Return (x, y) of the center of cell containing provided text 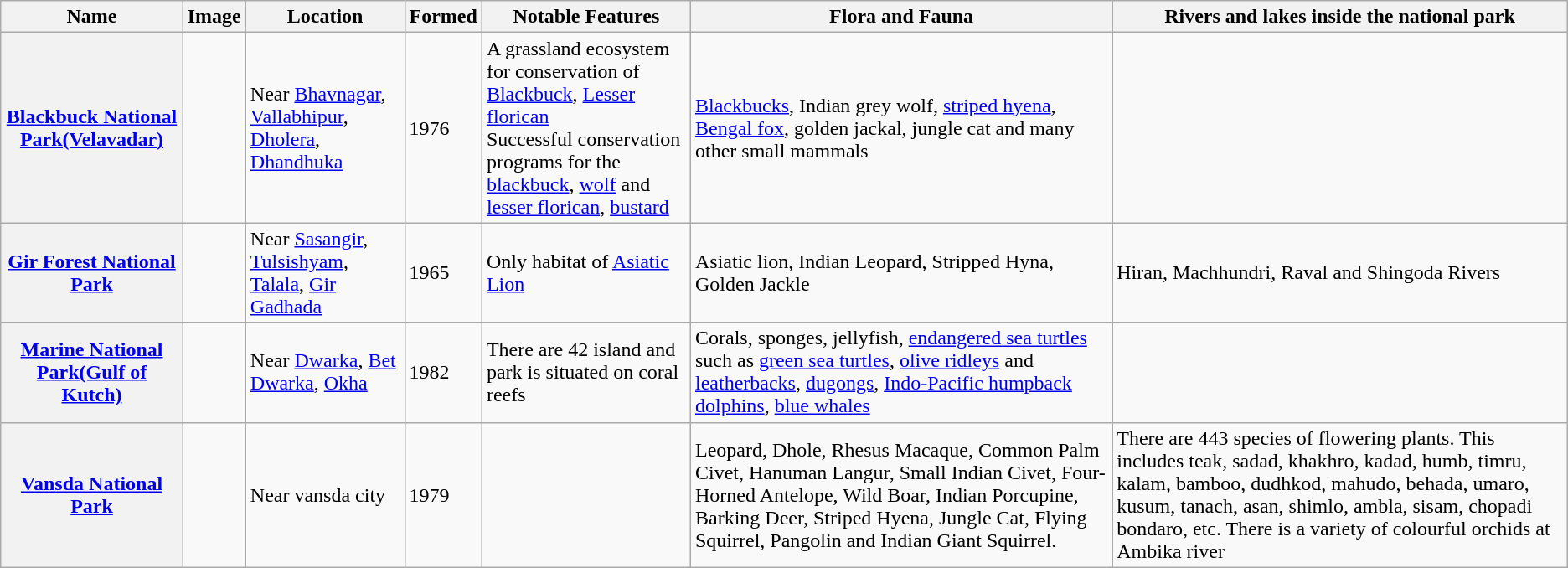
Formed (443, 17)
1965 (443, 273)
Flora and Fauna (901, 17)
Vansda National Park (92, 494)
Blackbucks, Indian grey wolf, striped hyena, Bengal fox, golden jackal, jungle cat and many other small mammals (901, 127)
Notable Features (586, 17)
1979 (443, 494)
Gir Forest National Park (92, 273)
Blackbuck National Park(Velavadar) (92, 127)
Rivers and lakes inside the national park (1340, 17)
Near Sasangir, Tulsishyam, Talala, Gir Gadhada (325, 273)
1982 (443, 372)
Image (214, 17)
Marine National Park(Gulf of Kutch) (92, 372)
Asiatic lion, Indian Leopard, Stripped Hyna, Golden Jackle (901, 273)
1976 (443, 127)
Near vansda city (325, 494)
Near Bhavnagar, Vallabhipur, Dholera, Dhandhuka (325, 127)
Only habitat of Asiatic Lion (586, 273)
Location (325, 17)
Near Dwarka, Bet Dwarka, Okha (325, 372)
There are 42 island and park is situated on coral reefs (586, 372)
Name (92, 17)
Hiran, Machhundri, Raval and Shingoda Rivers (1340, 273)
